Return [X, Y] of the center of cell containing provided text 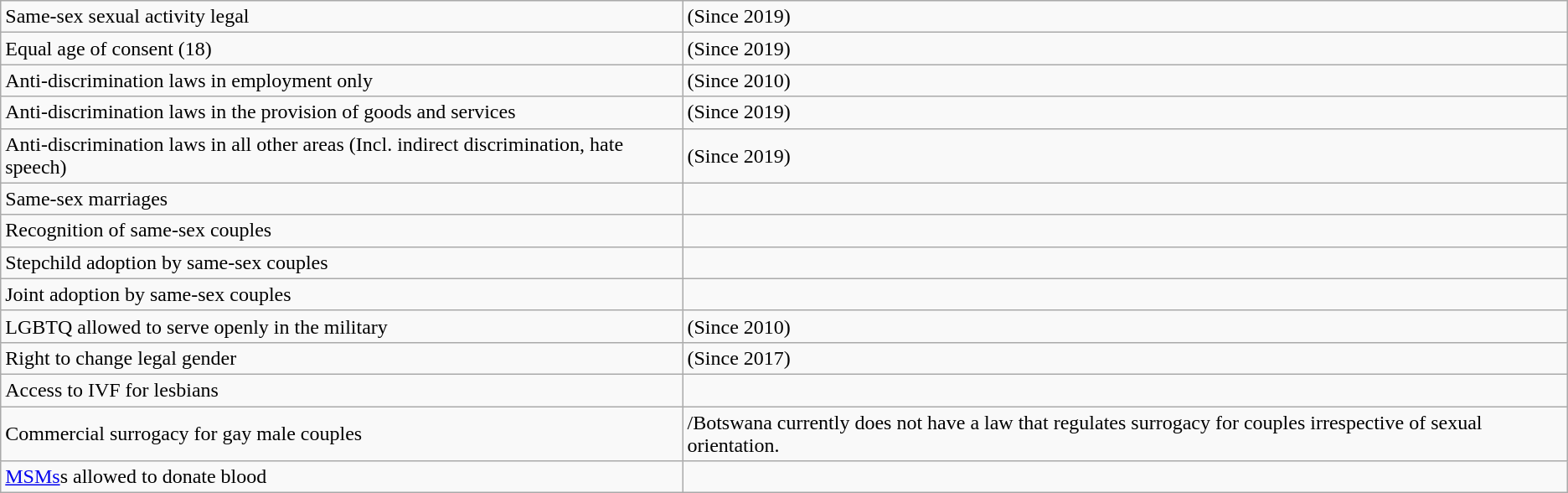
Recognition of same-sex couples [342, 231]
(Since 2017) [1125, 358]
/Botswana currently does not have a law that regulates surrogacy for couples irrespective of sexual orientation. [1125, 433]
Commercial surrogacy for gay male couples [342, 433]
MSMss allowed to donate blood [342, 477]
Anti-discrimination laws in the provision of goods and services [342, 112]
Anti-discrimination laws in all other areas (Incl. indirect discrimination, hate speech) [342, 156]
Same-sex marriages [342, 199]
Access to IVF for lesbians [342, 390]
Equal age of consent (18) [342, 49]
LGBTQ allowed to serve openly in the military [342, 326]
Stepchild adoption by same-sex couples [342, 262]
Joint adoption by same-sex couples [342, 294]
Same-sex sexual activity legal [342, 17]
Right to change legal gender [342, 358]
Anti-discrimination laws in employment only [342, 80]
